Return the [x, y] coordinate for the center point of the cell that contains the specified text.  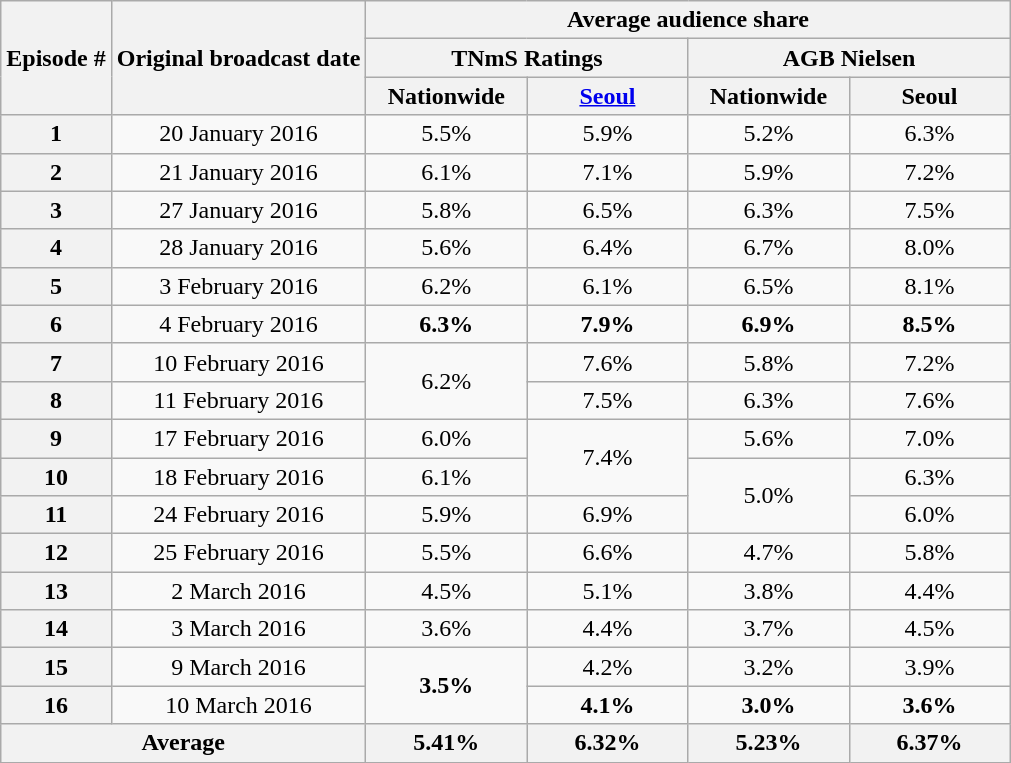
AGB Nielsen [849, 58]
Original broadcast date [238, 58]
3.7% [768, 629]
8.0% [930, 248]
3.0% [768, 705]
17 February 2016 [238, 438]
3.2% [768, 667]
4 February 2016 [238, 324]
4.1% [608, 705]
27 January 2016 [238, 210]
11 [56, 515]
7.0% [930, 438]
10 March 2016 [238, 705]
Episode # [56, 58]
28 January 2016 [238, 248]
9 March 2016 [238, 667]
3 [56, 210]
6.7% [768, 248]
6.4% [608, 248]
5.2% [768, 134]
7.1% [608, 172]
5.23% [768, 743]
6.37% [930, 743]
8.5% [930, 324]
4.7% [768, 553]
5.1% [608, 591]
4 [56, 248]
6.32% [608, 743]
16 [56, 705]
9 [56, 438]
10 February 2016 [238, 362]
18 February 2016 [238, 477]
3.8% [768, 591]
Average audience share [688, 20]
13 [56, 591]
11 February 2016 [238, 400]
2 [56, 172]
8.1% [930, 286]
14 [56, 629]
7.4% [608, 457]
25 February 2016 [238, 553]
6.6% [608, 553]
7.9% [608, 324]
12 [56, 553]
2 March 2016 [238, 591]
24 February 2016 [238, 515]
15 [56, 667]
Average [184, 743]
4.2% [608, 667]
5.41% [446, 743]
3.5% [446, 686]
5.0% [768, 496]
21 January 2016 [238, 172]
7 [56, 362]
TNmS Ratings [527, 58]
20 January 2016 [238, 134]
6 [56, 324]
3.9% [930, 667]
3 February 2016 [238, 286]
3 March 2016 [238, 629]
5 [56, 286]
1 [56, 134]
8 [56, 400]
10 [56, 477]
